Determine the [x, y] coordinate at the center of the cell enclosing the given text.  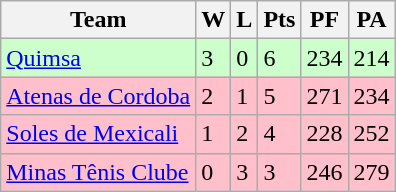
246 [324, 172]
L [244, 20]
4 [280, 134]
Minas Tênis Clube [98, 172]
271 [324, 96]
279 [372, 172]
Soles de Mexicali [98, 134]
Team [98, 20]
Atenas de Cordoba [98, 96]
5 [280, 96]
214 [372, 58]
W [214, 20]
6 [280, 58]
252 [372, 134]
PA [372, 20]
228 [324, 134]
Quimsa [98, 58]
Pts [280, 20]
PF [324, 20]
